Find where the given text appears and provide that cell's center as [X, Y] coordinate. 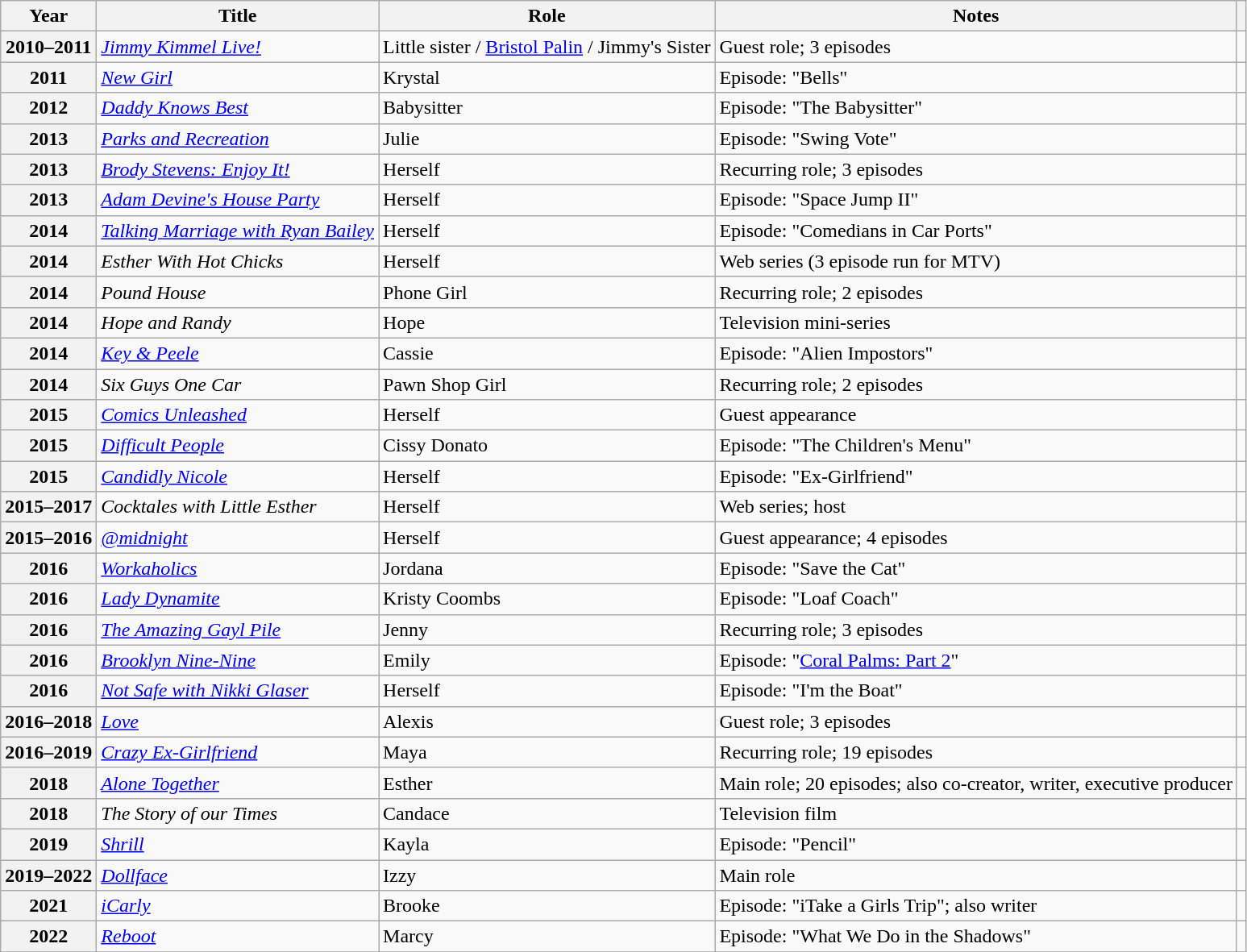
Key & Peele [238, 353]
Adam Devine's House Party [238, 200]
Episode: "The Babysitter" [976, 108]
Episode: "Bells" [976, 77]
Babysitter [547, 108]
Episode: "Swing Vote" [976, 139]
Izzy [547, 875]
Episode: "Space Jump II" [976, 200]
Candidly Nicole [238, 476]
Episode: "What We Do in the Shadows" [976, 937]
Brooke [547, 906]
Candace [547, 813]
2011 [48, 77]
Pawn Shop Girl [547, 385]
Lady Dynamite [238, 599]
Brooklyn Nine-Nine [238, 660]
Brody Stevens: Enjoy It! [238, 169]
Parks and Recreation [238, 139]
2021 [48, 906]
Julie [547, 139]
Dollface [238, 875]
Episode: "The Children's Menu" [976, 446]
Esther With Hot Chicks [238, 261]
Television mini-series [976, 322]
Episode: "Alien Impostors" [976, 353]
Maya [547, 752]
2022 [48, 937]
Jenny [547, 630]
Episode: "Loaf Coach" [976, 599]
Alone Together [238, 783]
Web series (3 episode run for MTV) [976, 261]
2016–2019 [48, 752]
Guest appearance; 4 episodes [976, 538]
Recurring role; 19 episodes [976, 752]
Emily [547, 660]
Not Safe with Nikki Glaser [238, 691]
Pound House [238, 292]
@midnight [238, 538]
Television film [976, 813]
Kayla [547, 844]
Six Guys One Car [238, 385]
Episode: "Save the Cat" [976, 568]
Main role [976, 875]
Workaholics [238, 568]
Difficult People [238, 446]
Krystal [547, 77]
2012 [48, 108]
Jimmy Kimmel Live! [238, 47]
Marcy [547, 937]
Guest appearance [976, 415]
Hope and Randy [238, 322]
2019 [48, 844]
Cocktales with Little Esther [238, 507]
Episode: "iTake a Girls Trip"; also writer [976, 906]
Cissy Donato [547, 446]
Little sister / Bristol Palin / Jimmy's Sister [547, 47]
iCarly [238, 906]
Reboot [238, 937]
Hope [547, 322]
Crazy Ex-Girlfriend [238, 752]
Year [48, 16]
Episode: "Coral Palms: Part 2" [976, 660]
Jordana [547, 568]
Main role; 20 episodes; also co-creator, writer, executive producer [976, 783]
Episode: "I'm the Boat" [976, 691]
Episode: "Pencil" [976, 844]
The Amazing Gayl Pile [238, 630]
Love [238, 721]
Web series; host [976, 507]
2016–2018 [48, 721]
Notes [976, 16]
2010–2011 [48, 47]
2015–2017 [48, 507]
New Girl [238, 77]
Cassie [547, 353]
Episode: "Comedians in Car Ports" [976, 231]
Talking Marriage with Ryan Bailey [238, 231]
Shrill [238, 844]
Role [547, 16]
Daddy Knows Best [238, 108]
Comics Unleashed [238, 415]
Alexis [547, 721]
Episode: "Ex-Girlfriend" [976, 476]
2019–2022 [48, 875]
Esther [547, 783]
Phone Girl [547, 292]
Title [238, 16]
2015–2016 [48, 538]
The Story of our Times [238, 813]
Kristy Coombs [547, 599]
